For the text-containing cell, return its midpoint in [X, Y] coordinate format. 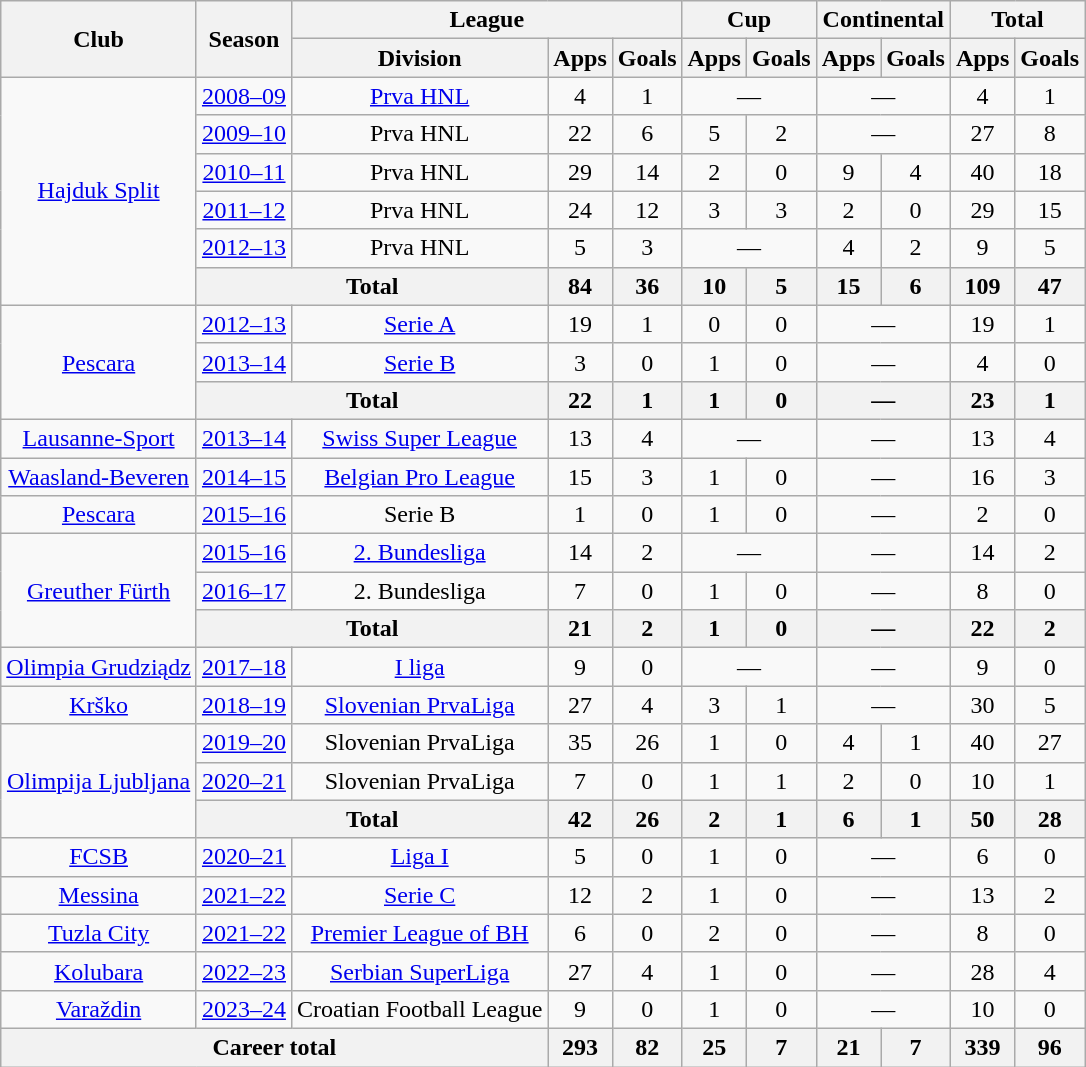
2014–15 [244, 477]
Serie C [419, 895]
Olimpia Grudziądz [99, 667]
Serie A [419, 324]
109 [982, 286]
Club [99, 39]
23 [982, 400]
2016–17 [244, 591]
47 [1050, 286]
Waasland-Beveren [99, 477]
36 [647, 286]
Messina [99, 895]
2010–11 [244, 172]
339 [982, 1047]
2023–24 [244, 1009]
Continental [883, 20]
30 [982, 705]
2018–19 [244, 705]
18 [1050, 172]
24 [580, 210]
50 [982, 819]
2019–20 [244, 743]
Lausanne-Sport [99, 438]
2011–12 [244, 210]
Division [419, 58]
Greuther Fürth [99, 591]
96 [1050, 1047]
Croatian Football League [419, 1009]
Season [244, 39]
Premier League of BH [419, 933]
84 [580, 286]
293 [580, 1047]
Swiss Super League [419, 438]
42 [580, 819]
2009–10 [244, 134]
Liga I [419, 857]
Varaždin [99, 1009]
Tuzla City [99, 933]
Krško [99, 705]
Belgian Pro League [419, 477]
82 [647, 1047]
Hajduk Split [99, 191]
Olimpija Ljubljana [99, 781]
League [486, 20]
Kolubara [99, 971]
Cup [749, 20]
I liga [419, 667]
35 [580, 743]
25 [714, 1047]
2008–09 [244, 96]
2017–18 [244, 667]
16 [982, 477]
Serbian SuperLiga [419, 971]
2022–23 [244, 971]
Career total [274, 1047]
FCSB [99, 857]
